Capture the cell that displays the provided text and extract its [x, y] central coordinate. 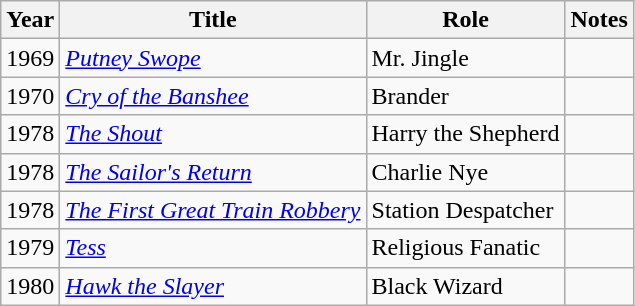
1980 [30, 286]
Year [30, 20]
Mr. Jingle [466, 58]
Station Despatcher [466, 210]
Role [466, 20]
Cry of the Banshee [213, 96]
Black Wizard [466, 286]
Religious Fanatic [466, 248]
1979 [30, 248]
Title [213, 20]
The Shout [213, 134]
1969 [30, 58]
Putney Swope [213, 58]
Hawk the Slayer [213, 286]
Brander [466, 96]
1970 [30, 96]
Harry the Shepherd [466, 134]
Tess [213, 248]
The Sailor's Return [213, 172]
The First Great Train Robbery [213, 210]
Notes [599, 20]
Charlie Nye [466, 172]
